Locate the cell with the specified text and output its [x, y] center coordinate. 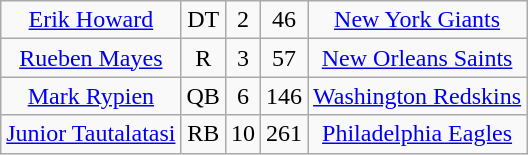
46 [284, 20]
2 [242, 20]
Mark Rypien [91, 96]
R [203, 58]
New Orleans Saints [418, 58]
6 [242, 96]
Erik Howard [91, 20]
Washington Redskins [418, 96]
Rueben Mayes [91, 58]
10 [242, 134]
QB [203, 96]
DT [203, 20]
3 [242, 58]
Philadelphia Eagles [418, 134]
57 [284, 58]
New York Giants [418, 20]
RB [203, 134]
Junior Tautalatasi [91, 134]
146 [284, 96]
261 [284, 134]
